Locate the cell with the specified text and output its (x, y) center coordinate. 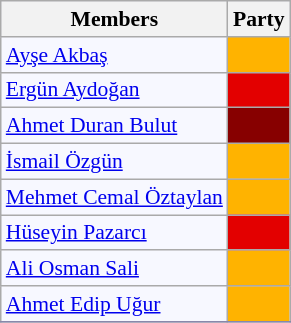
Ergün Aydoğan (114, 90)
Ahmet Edip Uğur (114, 304)
Ahmet Duran Bulut (114, 126)
İsmail Özgün (114, 162)
Members (114, 19)
Ali Osman Sali (114, 269)
Party (259, 19)
Mehmet Cemal Öztaylan (114, 197)
Hüseyin Pazarcı (114, 233)
Ayşe Akbaş (114, 55)
